Return the [x, y] coordinate for the center point of the cell that contains the specified text.  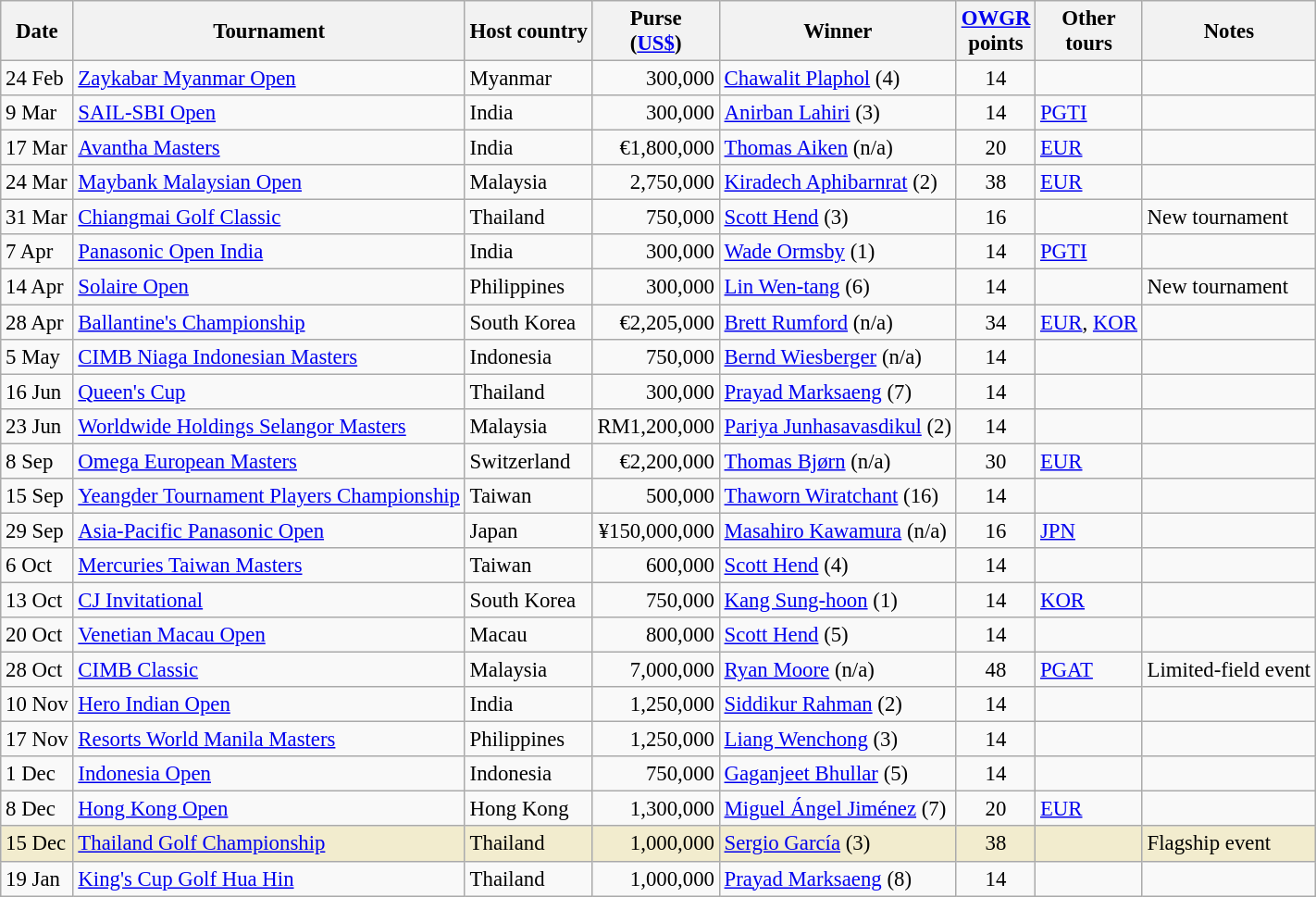
Scott Hend (4) [838, 566]
CJ Invitational [268, 600]
OWGRpoints [996, 31]
1 Dec [37, 774]
Indonesia Open [268, 774]
5 May [37, 356]
Prayad Marksaeng (8) [838, 878]
Chiangmai Golf Classic [268, 218]
Pariya Junhasavasdikul (2) [838, 426]
Othertours [1089, 31]
Gaganjeet Bhullar (5) [838, 774]
Venetian Macau Open [268, 635]
King's Cup Golf Hua Hin [268, 878]
34 [996, 322]
8 Dec [37, 809]
500,000 [655, 496]
Japan [528, 530]
Thomas Bjørn (n/a) [838, 461]
Macau [528, 635]
2,750,000 [655, 182]
48 [996, 670]
Myanmar [528, 79]
Switzerland [528, 461]
23 Jun [37, 426]
9 Mar [37, 113]
Zaykabar Myanmar Open [268, 79]
28 Apr [37, 322]
Hong Kong Open [268, 809]
Asia-Pacific Panasonic Open [268, 530]
Worldwide Holdings Selangor Masters [268, 426]
Lin Wen-tang (6) [838, 287]
14 Apr [37, 287]
€2,200,000 [655, 461]
Siddikur Rahman (2) [838, 704]
Purse(US$) [655, 31]
¥150,000,000 [655, 530]
800,000 [655, 635]
30 [996, 461]
Scott Hend (3) [838, 218]
Solaire Open [268, 287]
Yeangder Tournament Players Championship [268, 496]
Bernd Wiesberger (n/a) [838, 356]
Winner [838, 31]
KOR [1089, 600]
19 Jan [37, 878]
Avantha Masters [268, 148]
6 Oct [37, 566]
15 Sep [37, 496]
31 Mar [37, 218]
CIMB Classic [268, 670]
8 Sep [37, 461]
Liang Wenchong (3) [838, 740]
Kiradech Aphibarnrat (2) [838, 182]
29 Sep [37, 530]
Scott Hend (5) [838, 635]
15 Dec [37, 844]
17 Nov [37, 740]
Thomas Aiken (n/a) [838, 148]
17 Mar [37, 148]
Kang Sung-hoon (1) [838, 600]
Date [37, 31]
Anirban Lahiri (3) [838, 113]
1,300,000 [655, 809]
24 Feb [37, 79]
Queen's Cup [268, 392]
20 Oct [37, 635]
Thailand Golf Championship [268, 844]
Brett Rumford (n/a) [838, 322]
Wade Ormsby (1) [838, 253]
Ryan Moore (n/a) [838, 670]
Masahiro Kawamura (n/a) [838, 530]
CIMB Niaga Indonesian Masters [268, 356]
Panasonic Open India [268, 253]
Ballantine's Championship [268, 322]
Flagship event [1229, 844]
Prayad Marksaeng (7) [838, 392]
24 Mar [37, 182]
7,000,000 [655, 670]
Tournament [268, 31]
10 Nov [37, 704]
Host country [528, 31]
Chawalit Plaphol (4) [838, 79]
Mercuries Taiwan Masters [268, 566]
Hong Kong [528, 809]
Limited-field event [1229, 670]
600,000 [655, 566]
28 Oct [37, 670]
Miguel Ángel Jiménez (7) [838, 809]
Hero Indian Open [268, 704]
Sergio García (3) [838, 844]
Thaworn Wiratchant (16) [838, 496]
7 Apr [37, 253]
Maybank Malaysian Open [268, 182]
13 Oct [37, 600]
PGAT [1089, 670]
Resorts World Manila Masters [268, 740]
JPN [1089, 530]
Notes [1229, 31]
Omega European Masters [268, 461]
EUR, KOR [1089, 322]
SAIL-SBI Open [268, 113]
RM1,200,000 [655, 426]
16 Jun [37, 392]
€1,800,000 [655, 148]
€2,205,000 [655, 322]
